From the cell containing the given text, extract its center point as [X, Y] coordinate. 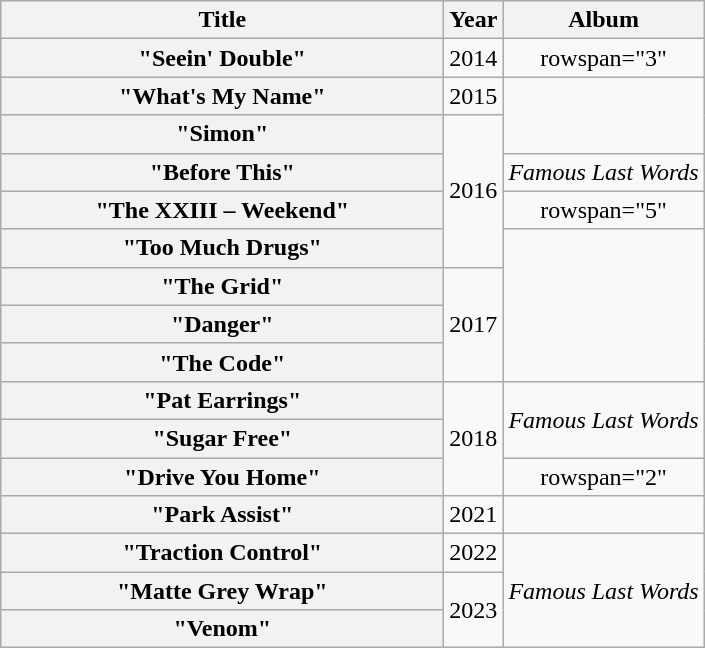
2016 [474, 191]
2018 [474, 438]
Title [222, 20]
"Seein' Double" [222, 58]
"Park Assist" [222, 515]
2015 [474, 96]
2023 [474, 610]
2014 [474, 58]
2022 [474, 553]
"Drive You Home" [222, 477]
"Simon" [222, 134]
"What's My Name" [222, 96]
"Venom" [222, 629]
2021 [474, 515]
"Danger" [222, 324]
"The Code" [222, 362]
"Traction Control" [222, 553]
rowspan="3" [604, 58]
rowspan="2" [604, 477]
"Too Much Drugs" [222, 248]
2017 [474, 324]
"Sugar Free" [222, 438]
rowspan="5" [604, 210]
"The XXIII – Weekend" [222, 210]
"Pat Earrings" [222, 400]
"Matte Grey Wrap" [222, 591]
Year [474, 20]
"Before This" [222, 172]
"The Grid" [222, 286]
Album [604, 20]
